From the cell containing the given text, extract its center point as [X, Y] coordinate. 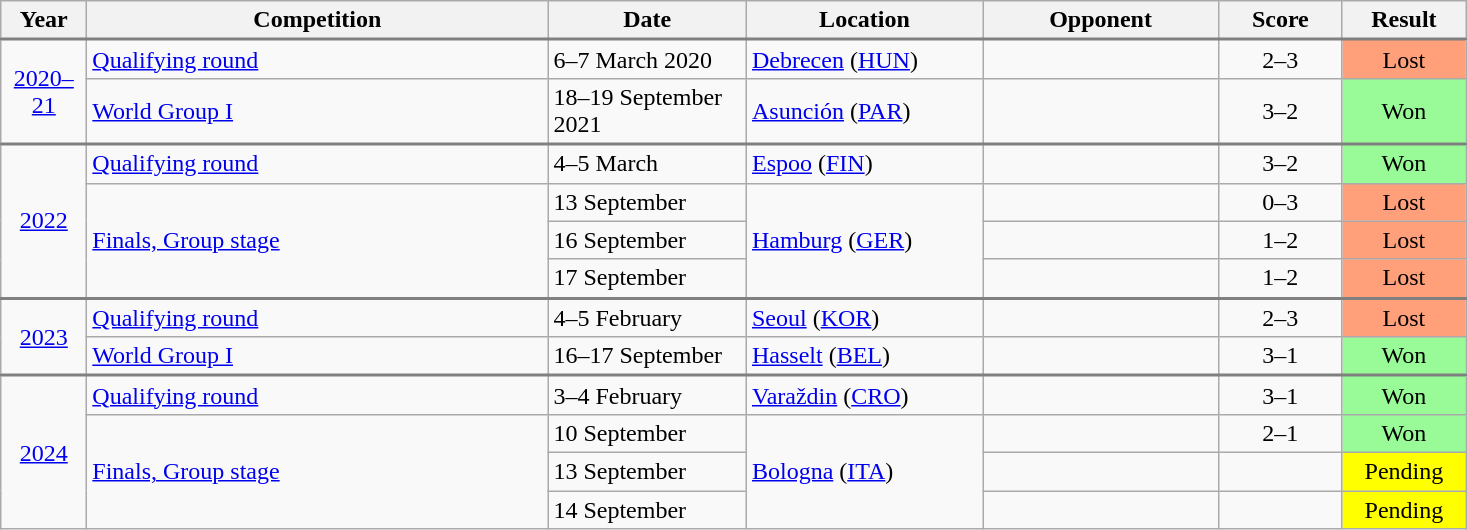
2024 [44, 452]
0–3 [1281, 202]
Bologna (ITA) [864, 471]
Score [1281, 20]
Hasselt (BEL) [864, 356]
Competition [318, 20]
6–7 March 2020 [648, 60]
10 September [648, 433]
Result [1404, 20]
18–19 September 2021 [648, 111]
4–5 February [648, 318]
16–17 September [648, 356]
Debrecen (HUN) [864, 60]
Date [648, 20]
17 September [648, 278]
2020–21 [44, 92]
Location [864, 20]
Year [44, 20]
3–4 February [648, 396]
Opponent [1100, 20]
14 September [648, 509]
2023 [44, 337]
4–5 March [648, 164]
16 September [648, 240]
Asunción (PAR) [864, 111]
2022 [44, 221]
Varaždin (CRO) [864, 396]
Espoo (FIN) [864, 164]
2–1 [1281, 433]
Seoul (KOR) [864, 318]
Hamburg (GER) [864, 240]
